Scan for the cell matching the given text and deliver its (x, y) coordinate at center. 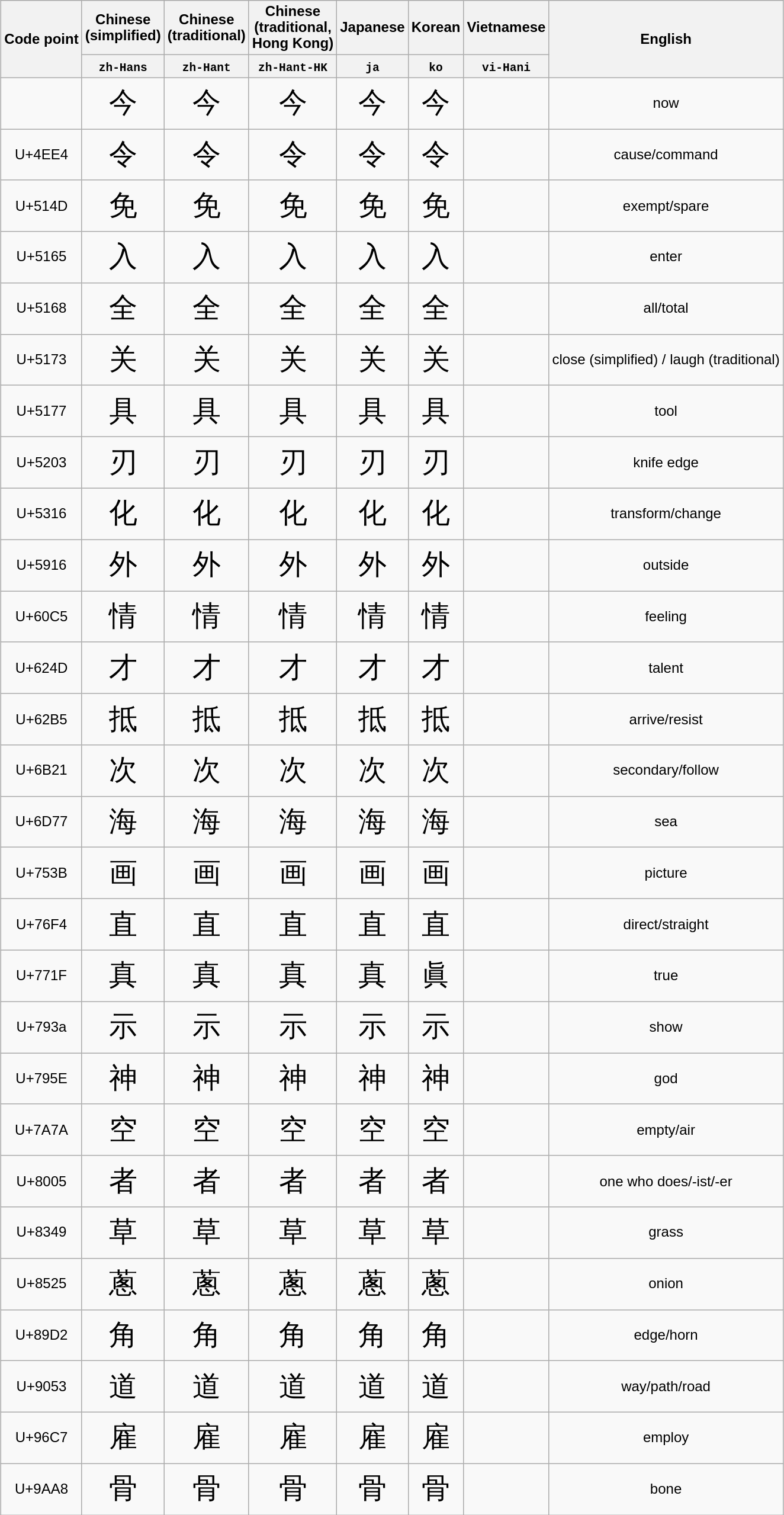
Korean (436, 28)
U+6D77 (41, 822)
U+5168 (41, 309)
grass (666, 1233)
employ (666, 1438)
empty/air (666, 1130)
vi-Hani (506, 66)
U+76F4 (41, 925)
U+624D (41, 668)
direct/straight (666, 925)
眞 (436, 976)
talent (666, 668)
edge/horn (666, 1335)
U+5177 (41, 411)
secondary/follow (666, 771)
U+7A7A (41, 1130)
U+793a (41, 1027)
U+89D2 (41, 1335)
feeling (666, 617)
picture (666, 873)
U+5203 (41, 463)
U+753B (41, 873)
U+9053 (41, 1387)
all/total (666, 309)
zh-Hant (206, 66)
U+5316 (41, 514)
U+62B5 (41, 719)
Code point (41, 39)
arrive/resist (666, 719)
one who does/-ist/-er (666, 1181)
U+771F (41, 976)
god (666, 1079)
Chinese (traditional) (206, 28)
close (simplified) / laugh (traditional) (666, 360)
way/path/road (666, 1387)
English (666, 39)
outside (666, 565)
U+8525 (41, 1284)
sea (666, 822)
U+9AA8 (41, 1489)
Vietnamese (506, 28)
Chinese (simplified) (123, 28)
knife edge (666, 463)
zh-Hans (123, 66)
zh-Hant-HK (293, 66)
bone (666, 1489)
U+8349 (41, 1233)
U+5916 (41, 565)
ja (372, 66)
ko (436, 66)
U+514D (41, 206)
Chinese (traditional,Hong Kong) (293, 28)
cause/command (666, 155)
exempt/spare (666, 206)
transform/change (666, 514)
U+60C5 (41, 617)
true (666, 976)
U+5165 (41, 257)
U+6B21 (41, 771)
now (666, 103)
onion (666, 1284)
enter (666, 257)
tool (666, 411)
U+8005 (41, 1181)
U+5173 (41, 360)
U+795E (41, 1079)
U+96C7 (41, 1438)
show (666, 1027)
Japanese (372, 28)
U+4EE4 (41, 155)
